Pinpoint the cell where the given text exists, returning its [X, Y] midpoint coordinate. 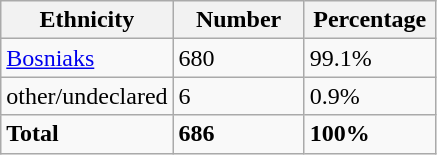
99.1% [370, 58]
6 [238, 96]
686 [238, 134]
Bosniaks [87, 58]
680 [238, 58]
0.9% [370, 96]
Total [87, 134]
Ethnicity [87, 20]
100% [370, 134]
Percentage [370, 20]
Number [238, 20]
other/undeclared [87, 96]
